Capture the cell that displays the provided text and extract its [X, Y] central coordinate. 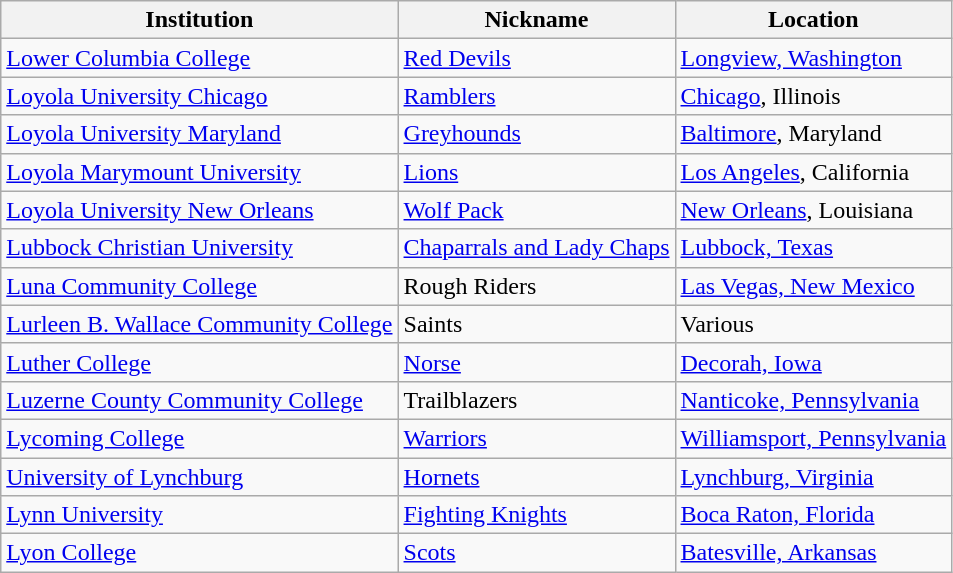
Luzerne County Community College [200, 400]
Ramblers [536, 96]
Lynn University [200, 515]
Las Vegas, New Mexico [814, 286]
Greyhounds [536, 134]
Lynchburg, Virginia [814, 477]
Various [814, 324]
New Orleans, Louisiana [814, 210]
Chicago, Illinois [814, 96]
Rough Riders [536, 286]
University of Lynchburg [200, 477]
Lurleen B. Wallace Community College [200, 324]
Baltimore, Maryland [814, 134]
Williamsport, Pennsylvania [814, 438]
Warriors [536, 438]
Lubbock Christian University [200, 248]
Wolf Pack [536, 210]
Los Angeles, California [814, 172]
Decorah, Iowa [814, 362]
Lyon College [200, 553]
Loyola University New Orleans [200, 210]
Lycoming College [200, 438]
Lions [536, 172]
Longview, Washington [814, 58]
Chaparrals and Lady Chaps [536, 248]
Scots [536, 553]
Loyola University Maryland [200, 134]
Fighting Knights [536, 515]
Nickname [536, 20]
Loyola University Chicago [200, 96]
Lower Columbia College [200, 58]
Red Devils [536, 58]
Luna Community College [200, 286]
Hornets [536, 477]
Loyola Marymount University [200, 172]
Boca Raton, Florida [814, 515]
Institution [200, 20]
Lubbock, Texas [814, 248]
Trailblazers [536, 400]
Saints [536, 324]
Norse [536, 362]
Nanticoke, Pennsylvania [814, 400]
Batesville, Arkansas [814, 553]
Luther College [200, 362]
Location [814, 20]
